Scan for the cell matching the given text and deliver its (X, Y) coordinate at center. 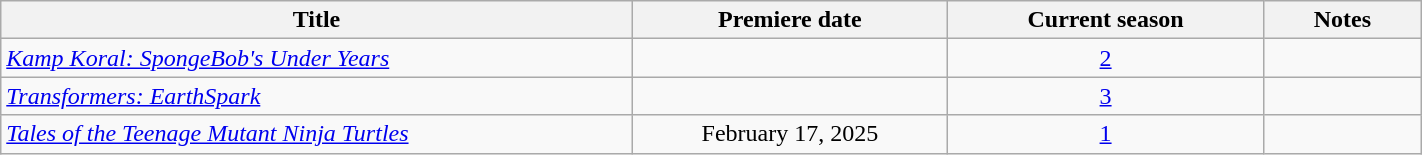
2 (1106, 58)
Kamp Koral: SpongeBob's Under Years (316, 58)
Notes (1342, 20)
3 (1106, 96)
1 (1106, 134)
Title (316, 20)
Tales of the Teenage Mutant Ninja Turtles (316, 134)
February 17, 2025 (790, 134)
Premiere date (790, 20)
Current season (1106, 20)
Transformers: EarthSpark (316, 96)
